Capture the cell that displays the provided text and extract its [x, y] central coordinate. 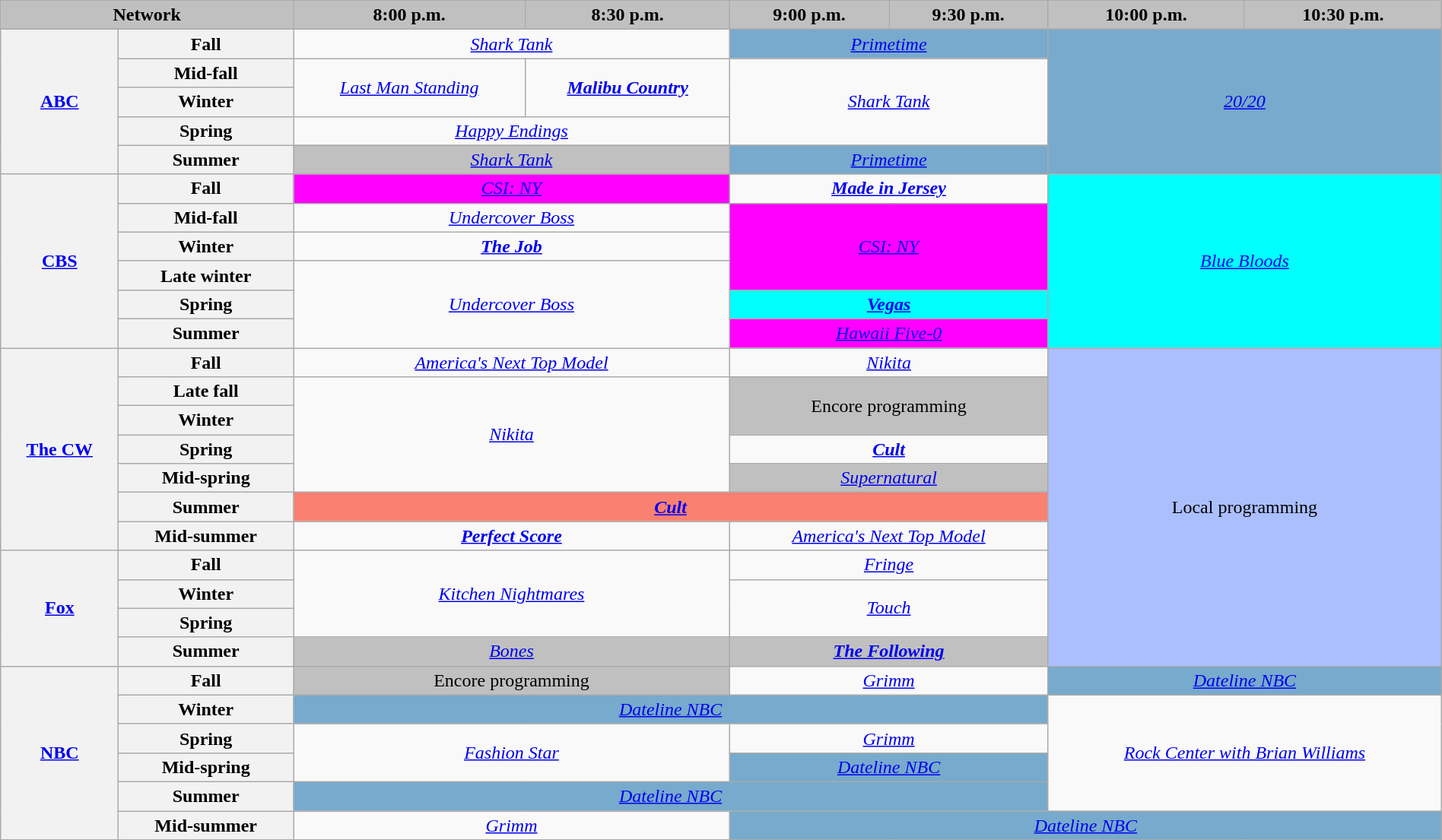
The Following [889, 651]
Blue Bloods [1245, 261]
CBS [59, 261]
9:00 p.m. [809, 15]
Vegas [889, 304]
20/20 [1245, 102]
10:30 p.m. [1343, 15]
Bones [512, 651]
Local programming [1245, 508]
Supernatural [889, 478]
Happy Endings [512, 131]
10:00 p.m. [1147, 15]
Fox [59, 608]
Late winter [206, 275]
Rock Center with Brian Williams [1245, 753]
Fashion Star [512, 753]
Hawaii Five-0 [889, 333]
Malibu Country [628, 87]
8:30 p.m. [628, 15]
Network [148, 15]
Perfect Score [512, 536]
The CW [59, 449]
8:00 p.m. [409, 15]
The Job [512, 246]
Last Man Standing [409, 87]
Kitchen Nightmares [512, 594]
Fringe [889, 565]
Touch [889, 608]
Made in Jersey [889, 189]
ABC [59, 102]
Late fall [206, 391]
9:30 p.m. [969, 15]
NBC [59, 753]
